From the cell containing the given text, extract its center point as [X, Y] coordinate. 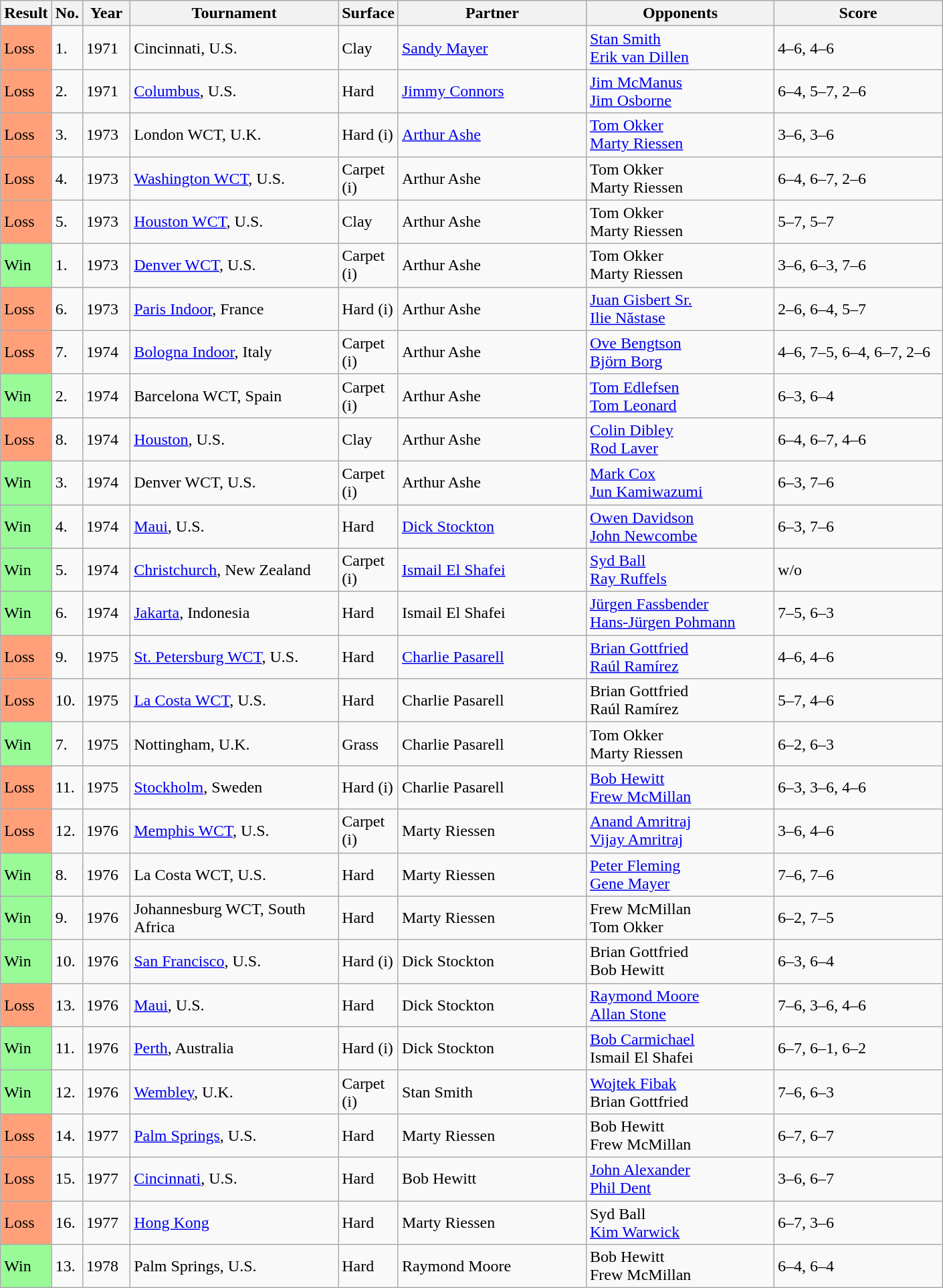
Colin Dibley Rod Laver [679, 439]
7–6, 3–6, 4–6 [859, 1004]
6–4, 6–4 [859, 1267]
6–3, 3–6, 4–6 [859, 788]
2–6, 6–4, 5–7 [859, 309]
Sandy Mayer [492, 48]
Year [107, 13]
6–4, 5–7, 2–6 [859, 91]
Result [26, 13]
Jim McManus Jim Osborne [679, 91]
5–7, 5–7 [859, 222]
5–7, 4–6 [859, 701]
Tom Edlefsen Tom Leonard [679, 396]
Nottingham, U.K. [234, 744]
Mark Cox Jun Kamiwazumi [679, 483]
Stan Smith [492, 1091]
Washington WCT, U.S. [234, 178]
Owen Davidson John Newcombe [679, 526]
Surface [369, 13]
London WCT, U.K. [234, 135]
7–6, 6–3 [859, 1091]
6–2, 7–5 [859, 918]
1978 [107, 1267]
3–6, 6–7 [859, 1178]
Wojtek Fibak Brian Gottfried [679, 1091]
Anand Amritraj Vijay Amritraj [679, 831]
Stockholm, Sweden [234, 788]
15. [67, 1178]
Peter Fleming Gene Mayer [679, 875]
Columbus, U.S. [234, 91]
Paris Indoor, France [234, 309]
16. [67, 1222]
Christchurch, New Zealand [234, 570]
Jakarta, Indonesia [234, 614]
Hong Kong [234, 1222]
6–4, 6–7, 4–6 [859, 439]
Partner [492, 13]
Frew McMillan Tom Okker [679, 918]
w/o [859, 570]
No. [67, 13]
3–6, 6–3, 7–6 [859, 265]
Opponents [679, 13]
Brian Gottfried Bob Hewitt [679, 962]
Johannesburg WCT, South Africa [234, 918]
Grass [369, 744]
Memphis WCT, U.S. [234, 831]
Perth, Australia [234, 1049]
6–4, 6–7, 2–6 [859, 178]
Barcelona WCT, Spain [234, 396]
Raymond Moore Allan Stone [679, 1004]
Ove Bengtson Björn Borg [679, 352]
Stan Smith Erik van Dillen [679, 48]
6–7, 3–6 [859, 1222]
Bologna Indoor, Italy [234, 352]
6–2, 6–3 [859, 744]
Syd Ball Ray Ruffels [679, 570]
Score [859, 13]
Bob Hewitt [492, 1178]
San Francisco, U.S. [234, 962]
Wembley, U.K. [234, 1091]
Raymond Moore [492, 1267]
Bob Carmichael Ismail El Shafei [679, 1049]
Juan Gisbert Sr. Ilie Năstase [679, 309]
Syd Ball Kim Warwick [679, 1222]
7–5, 6–3 [859, 614]
Jürgen Fassbender Hans-Jürgen Pohmann [679, 614]
St. Petersburg WCT, U.S. [234, 657]
Tournament [234, 13]
Houston WCT, U.S. [234, 222]
John Alexander Phil Dent [679, 1178]
3–6, 3–6 [859, 135]
4–6, 7–5, 6–4, 6–7, 2–6 [859, 352]
Houston, U.S. [234, 439]
3–6, 4–6 [859, 831]
6–7, 6–7 [859, 1136]
7–6, 7–6 [859, 875]
14. [67, 1136]
Jimmy Connors [492, 91]
6–7, 6–1, 6–2 [859, 1049]
